Output the (X, Y) coordinate of the center of the cell containing the given text.  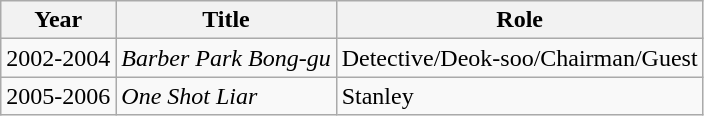
Role (520, 20)
Year (58, 20)
Barber Park Bong-gu (226, 58)
One Shot Liar (226, 96)
Title (226, 20)
2002-2004 (58, 58)
2005-2006 (58, 96)
Detective/Deok-soo/Chairman/Guest (520, 58)
Stanley (520, 96)
